Return [X, Y] of the center of cell containing provided text 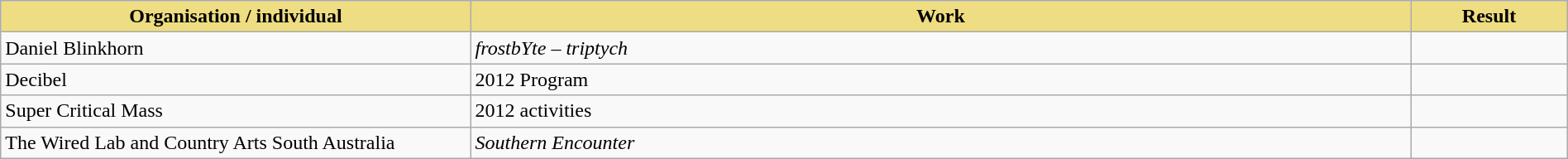
frostbYte – triptych [941, 48]
2012 Program [941, 79]
Daniel Blinkhorn [236, 48]
Organisation / individual [236, 17]
Work [941, 17]
Super Critical Mass [236, 111]
Southern Encounter [941, 142]
The Wired Lab and Country Arts South Australia [236, 142]
2012 activities [941, 111]
Result [1489, 17]
Decibel [236, 79]
